Search for the cell housing the specified text and yield its [X, Y] center coordinate. 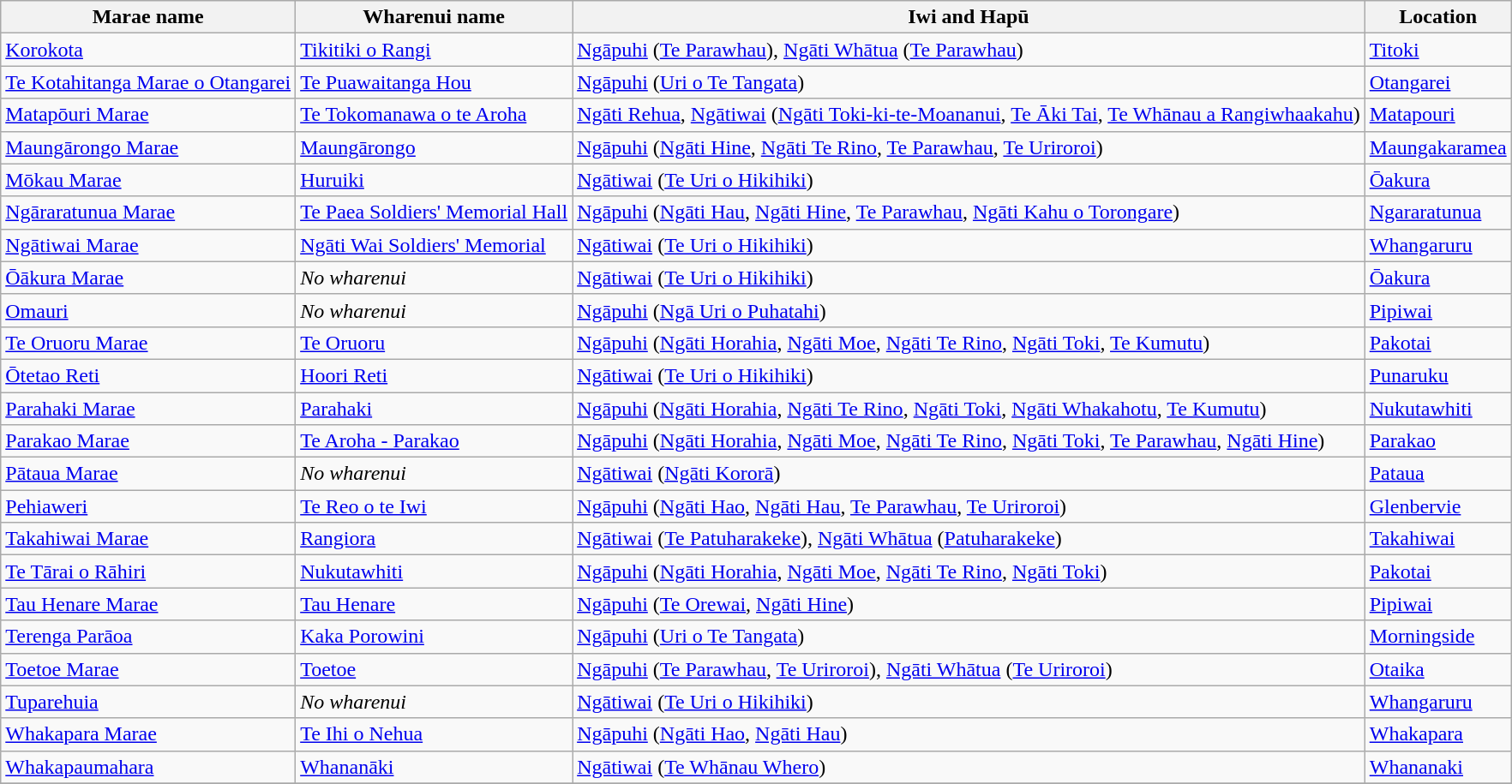
Te Tokomanawa o te Aroha [434, 115]
Ngāpuhi (Ngāti Horahia, Ngāti Moe, Ngāti Te Rino, Ngāti Toki, Te Parawhau, Ngāti Hine) [969, 441]
Ngātiwai Marae [148, 245]
Tikitiki o Rangi [434, 50]
Glenbervie [1438, 506]
Whakapara [1438, 734]
Ngāpuhi (Te Orewai, Ngāti Hine) [969, 604]
Whakapara Marae [148, 734]
Wharenui name [434, 17]
Ngāpuhi (Ngāti Horahia, Ngāti Te Rino, Ngāti Toki, Ngāti Whakahotu, Te Kumutu) [969, 409]
Punaruku [1438, 375]
Te Oruoru [434, 343]
Takahiwai [1438, 539]
Parakao [1438, 441]
Tau Henare Marae [148, 604]
Maungakaramea [1438, 147]
Ngātiwai (Te Whānau Whero) [969, 767]
Kaka Porowini [434, 637]
Te Ihi o Nehua [434, 734]
Ngāpuhi (Ngāti Horahia, Ngāti Moe, Ngāti Te Rino, Ngāti Toki, Te Kumutu) [969, 343]
Toetoe [434, 669]
Ngāpuhi (Te Parawhau, Te Uriroroi), Ngāti Whātua (Te Uriroroi) [969, 669]
Te Puawaitanga Hou [434, 82]
Rangiora [434, 539]
Ngātiwai (Ngāti Kororā) [969, 474]
Ngātiwai (Te Patuharakeke), Ngāti Whātua (Patuharakeke) [969, 539]
Ngararatunua [1438, 212]
Parahaki Marae [148, 409]
Omauri [148, 310]
Ngāpuhi (Ngāti Horahia, Ngāti Moe, Ngāti Te Rino, Ngāti Toki) [969, 572]
Korokota [148, 50]
Ngāraratunua Marae [148, 212]
Te Tārai o Rāhiri [148, 572]
Hoori Reti [434, 375]
Mōkau Marae [148, 180]
Te Paea Soldiers' Memorial Hall [434, 212]
Marae name [148, 17]
Te Kotahitanga Marae o Otangarei [148, 82]
Ōtetao Reti [148, 375]
Te Reo o te Iwi [434, 506]
Parahaki [434, 409]
Iwi and Hapū [969, 17]
Whananaki [1438, 767]
Te Oruoru Marae [148, 343]
Whananāki [434, 767]
Otangarei [1438, 82]
Otaika [1438, 669]
Maungārongo Marae [148, 147]
Morningside [1438, 637]
Te Aroha - Parakao [434, 441]
Matapouri [1438, 115]
Ngāpuhi (Ngāti Hao, Ngāti Hau, Te Parawhau, Te Uriroroi) [969, 506]
Matapōuri Marae [148, 115]
Ngāti Rehua, Ngātiwai (Ngāti Toki-ki-te-Moananui, Te Āki Tai, Te Whānau a Rangiwhaakahu) [969, 115]
Tuparehuia [148, 702]
Takahiwai Marae [148, 539]
Terenga Parāoa [148, 637]
Parakao Marae [148, 441]
Ngāti Wai Soldiers' Memorial [434, 245]
Titoki [1438, 50]
Pataua [1438, 474]
Ngāpuhi (Ngāti Hao, Ngāti Hau) [969, 734]
Ōākura Marae [148, 278]
Ngāpuhi (Ngāti Hine, Ngāti Te Rino, Te Parawhau, Te Uriroroi) [969, 147]
Ngāpuhi (Ngā Uri o Puhatahi) [969, 310]
Maungārongo [434, 147]
Tau Henare [434, 604]
Location [1438, 17]
Toetoe Marae [148, 669]
Pātaua Marae [148, 474]
Huruiki [434, 180]
Ngāpuhi (Ngāti Hau, Ngāti Hine, Te Parawhau, Ngāti Kahu o Torongare) [969, 212]
Ngāpuhi (Te Parawhau), Ngāti Whātua (Te Parawhau) [969, 50]
Whakapaumahara [148, 767]
Pehiaweri [148, 506]
